Capture the cell that displays the provided text and extract its (X, Y) central coordinate. 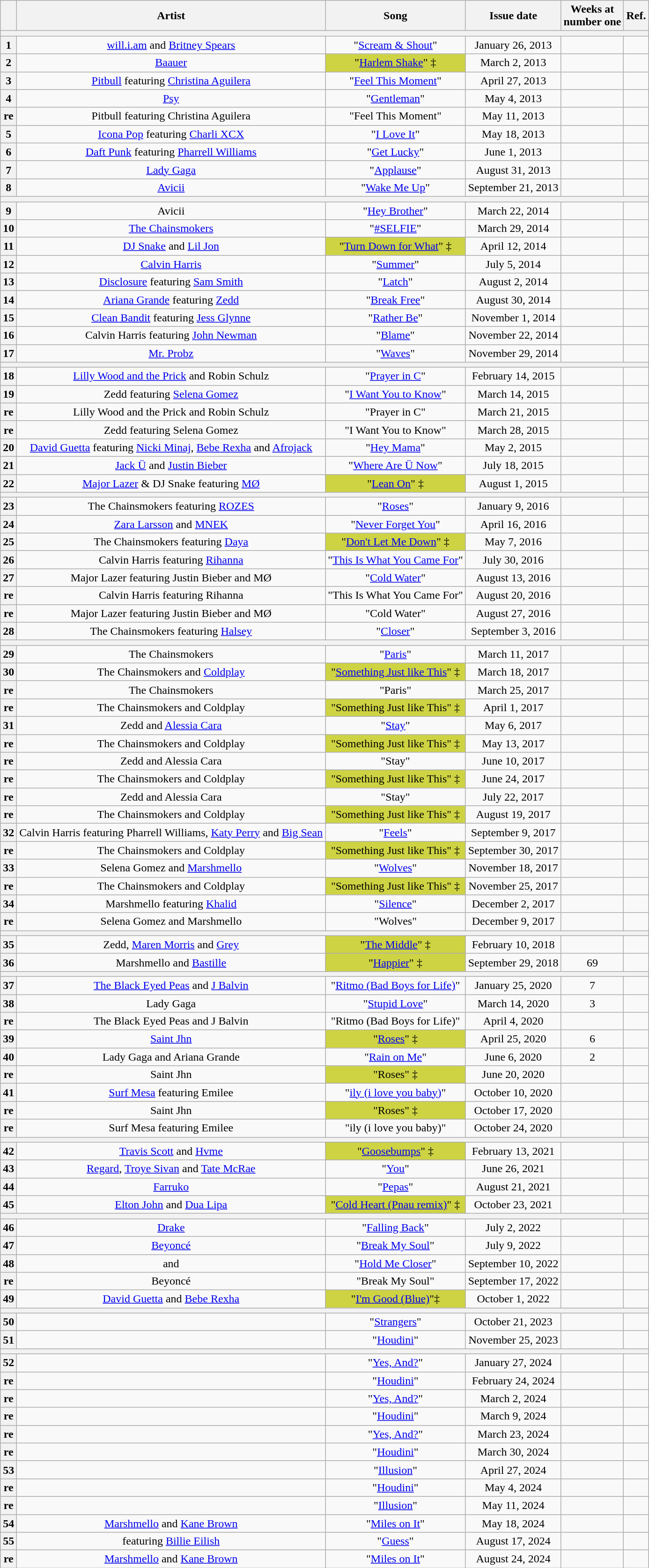
May 11, 2013 (513, 116)
33 (8, 868)
9 (8, 210)
"Applause" (396, 170)
September 3, 2016 (513, 631)
"Summer" (396, 264)
October 10, 2020 (513, 1092)
May 7, 2016 (513, 542)
38 (8, 1003)
September 29, 2018 (513, 962)
17 (8, 353)
49 (8, 1299)
10 (8, 229)
and (171, 1263)
October 1, 2022 (513, 1299)
June 10, 2017 (513, 761)
will.i.am and Britney Spears (171, 45)
January 9, 2016 (513, 506)
September 30, 2017 (513, 850)
Travis Scott and Hvme (171, 1151)
April 1, 2017 (513, 707)
December 2, 2017 (513, 904)
August 27, 2016 (513, 613)
May 13, 2017 (513, 743)
45 (8, 1204)
The Chainsmokers featuring Daya (171, 542)
April 16, 2016 (513, 524)
14 (8, 300)
September 21, 2013 (513, 187)
June 20, 2020 (513, 1075)
"Guess" (396, 1541)
16 (8, 335)
May 2, 2015 (513, 447)
May 4, 2024 (513, 1487)
September 10, 2022 (513, 1263)
"Harlem Shake" ‡ (396, 63)
July 9, 2022 (513, 1245)
46 (8, 1227)
August 20, 2016 (513, 595)
November 18, 2017 (513, 868)
Ref. (636, 16)
29 (8, 654)
21 (8, 465)
March 11, 2017 (513, 654)
Baauer (171, 63)
"Never Forget You" (396, 524)
March 30, 2024 (513, 1452)
Weeks atnumber one (592, 16)
"The Middle" ‡ (396, 944)
October 24, 2020 (513, 1128)
May 6, 2017 (513, 725)
Issue date (513, 16)
35 (8, 944)
Calvin Harris featuring John Newman (171, 335)
"Blame" (396, 335)
March 23, 2024 (513, 1434)
February 14, 2015 (513, 376)
23 (8, 506)
11 (8, 246)
November 1, 2014 (513, 318)
Song (396, 16)
"Feels" (396, 832)
July 22, 2017 (513, 797)
April 27, 2013 (513, 81)
15 (8, 318)
"Wake Me Up" (396, 187)
"Don't Let Me Down" ‡ (396, 542)
69 (592, 962)
"Where Are Ü Now" (396, 465)
"Hey Brother" (396, 210)
Calvin Harris featuring Pharrell Williams, Katy Perry and Big Sean (171, 832)
8 (8, 187)
July 18, 2015 (513, 465)
37 (8, 985)
Marshmello and Bastille (171, 962)
August 2, 2014 (513, 282)
"Gentleman" (396, 98)
"Closer" (396, 631)
"Roses" (396, 506)
51 (8, 1340)
August 24, 2024 (513, 1559)
Daft Punk featuring Pharrell Williams (171, 152)
March 21, 2015 (513, 412)
June 24, 2017 (513, 779)
March 14, 2015 (513, 394)
"Happier" ‡ (396, 962)
42 (8, 1151)
July 2, 2022 (513, 1227)
39 (8, 1039)
March 28, 2015 (513, 430)
Ariana Grande featuring Zedd (171, 300)
March 25, 2017 (513, 690)
April 25, 2020 (513, 1039)
43 (8, 1169)
March 29, 2014 (513, 229)
"Cold Heart (Pnau remix)" ‡ (396, 1204)
September 17, 2022 (513, 1281)
"I Love It" (396, 134)
Mr. Probz (171, 353)
"You" (396, 1169)
18 (8, 376)
March 2, 2024 (513, 1398)
April 27, 2024 (513, 1470)
Drake (171, 1227)
Regard, Troye Sivan and Tate McRae (171, 1169)
"Hey Mama" (396, 447)
July 5, 2014 (513, 264)
Zedd, Maren Morris and Grey (171, 944)
12 (8, 264)
"Pepas" (396, 1187)
August 1, 2015 (513, 483)
"Scream & Shout" (396, 45)
November 25, 2017 (513, 886)
March 22, 2014 (513, 210)
February 24, 2024 (513, 1381)
August 31, 2013 (513, 170)
September 9, 2017 (513, 832)
November 29, 2014 (513, 353)
28 (8, 631)
27 (8, 578)
October 17, 2020 (513, 1110)
February 10, 2018 (513, 944)
40 (8, 1057)
"Break Free" (396, 300)
4 (8, 98)
December 9, 2017 (513, 921)
The Chainsmokers featuring Halsey (171, 631)
May 18, 2024 (513, 1523)
31 (8, 725)
"Strangers" (396, 1322)
22 (8, 483)
January 26, 2013 (513, 45)
"I'm Good (Blue)"‡ (396, 1299)
August 21, 2021 (513, 1187)
January 25, 2020 (513, 985)
"Stupid Love" (396, 1003)
"Rather Be" (396, 318)
November 22, 2014 (513, 335)
Major Lazer & DJ Snake featuring MØ (171, 483)
41 (8, 1092)
Icona Pop featuring Charli XCX (171, 134)
March 18, 2017 (513, 672)
"Waves" (396, 353)
"Lean On" ‡ (396, 483)
19 (8, 394)
March 2, 2013 (513, 63)
May 11, 2024 (513, 1505)
20 (8, 447)
52 (8, 1363)
April 12, 2014 (513, 246)
Zara Larsson and MNEK (171, 524)
March 14, 2020 (513, 1003)
1 (8, 45)
36 (8, 962)
"Rain on Me" (396, 1057)
"#SELFIE" (396, 229)
Clean Bandit featuring Jess Glynne (171, 318)
48 (8, 1263)
"Get Lucky" (396, 152)
"Silence" (396, 904)
April 4, 2020 (513, 1021)
October 21, 2023 (513, 1322)
34 (8, 904)
August 13, 2016 (513, 578)
DJ Snake and Lil Jon (171, 246)
13 (8, 282)
5 (8, 134)
August 19, 2017 (513, 815)
26 (8, 560)
August 17, 2024 (513, 1541)
50 (8, 1322)
44 (8, 1187)
November 25, 2023 (513, 1340)
June 1, 2013 (513, 152)
"Latch" (396, 282)
32 (8, 832)
Jack Ü and Justin Bieber (171, 465)
Lady Gaga and Ariana Grande (171, 1057)
February 13, 2021 (513, 1151)
Farruko (171, 1187)
March 9, 2024 (513, 1416)
January 27, 2024 (513, 1363)
Psy (171, 98)
May 4, 2013 (513, 98)
"Hold Me Closer" (396, 1263)
30 (8, 672)
Artist (171, 16)
25 (8, 542)
55 (8, 1541)
47 (8, 1245)
"Goosebumps" ‡ (396, 1151)
July 30, 2016 (513, 560)
May 18, 2013 (513, 134)
54 (8, 1523)
October 23, 2021 (513, 1204)
Marshmello featuring Khalid (171, 904)
featuring Billie Eilish (171, 1541)
August 30, 2014 (513, 300)
June 6, 2020 (513, 1057)
David Guetta and Bebe Rexha (171, 1299)
The Chainsmokers featuring ROZES (171, 506)
"Turn Down for What" ‡ (396, 246)
Elton John and Dua Lipa (171, 1204)
Calvin Harris (171, 264)
June 26, 2021 (513, 1169)
David Guetta featuring Nicki Minaj, Bebe Rexha and Afrojack (171, 447)
53 (8, 1470)
Disclosure featuring Sam Smith (171, 282)
"Falling Back" (396, 1227)
24 (8, 524)
